Locate the cell with the specified text and output its [X, Y] center coordinate. 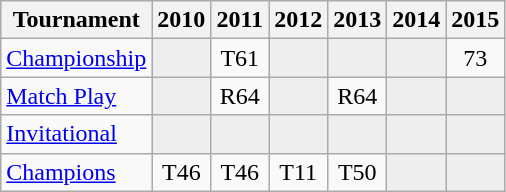
Championship [76, 58]
T11 [298, 172]
2013 [358, 20]
2015 [476, 20]
Tournament [76, 20]
2012 [298, 20]
Match Play [76, 96]
2010 [182, 20]
T61 [240, 58]
2011 [240, 20]
T50 [358, 172]
2014 [416, 20]
Champions [76, 172]
Invitational [76, 134]
73 [476, 58]
